Pinpoint the cell where the given text exists, returning its (x, y) midpoint coordinate. 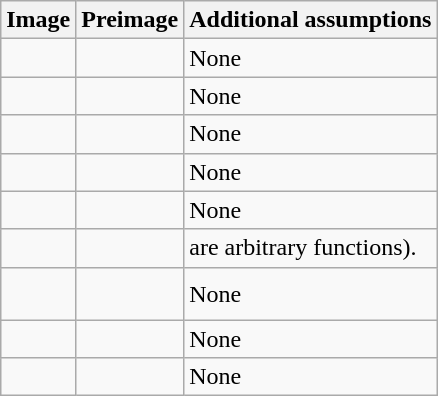
Image (38, 20)
Additional assumptions (310, 20)
Preimage (130, 20)
are arbitrary functions). (310, 248)
